Pinpoint the cell where the given text exists, returning its [x, y] midpoint coordinate. 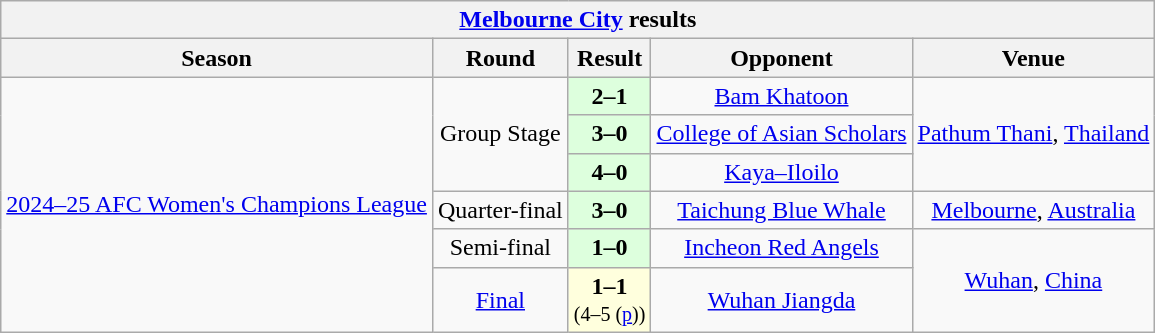
1–1 (4–5 (p)) [610, 300]
College of Asian Scholars [782, 134]
Quarter-final [500, 210]
Bam Khatoon [782, 96]
Pathum Thani, Thailand [1034, 134]
1–0 [610, 248]
4–0 [610, 172]
Final [500, 300]
Melbourne City results [578, 20]
Season [217, 58]
Round [500, 58]
2–1 [610, 96]
Wuhan, China [1034, 280]
2024–25 AFC Women's Champions League [217, 204]
Venue [1034, 58]
Kaya–Iloilo [782, 172]
Melbourne, Australia [1034, 210]
Wuhan Jiangda [782, 300]
Taichung Blue Whale [782, 210]
Semi-final [500, 248]
Incheon Red Angels [782, 248]
Result [610, 58]
Opponent [782, 58]
Group Stage [500, 134]
